Return the (x, y) coordinate for the center point of the cell that contains the specified text.  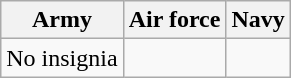
Navy (258, 20)
Air force (174, 20)
No insignia (62, 58)
Army (62, 20)
